Return [X, Y] of the center of cell containing provided text 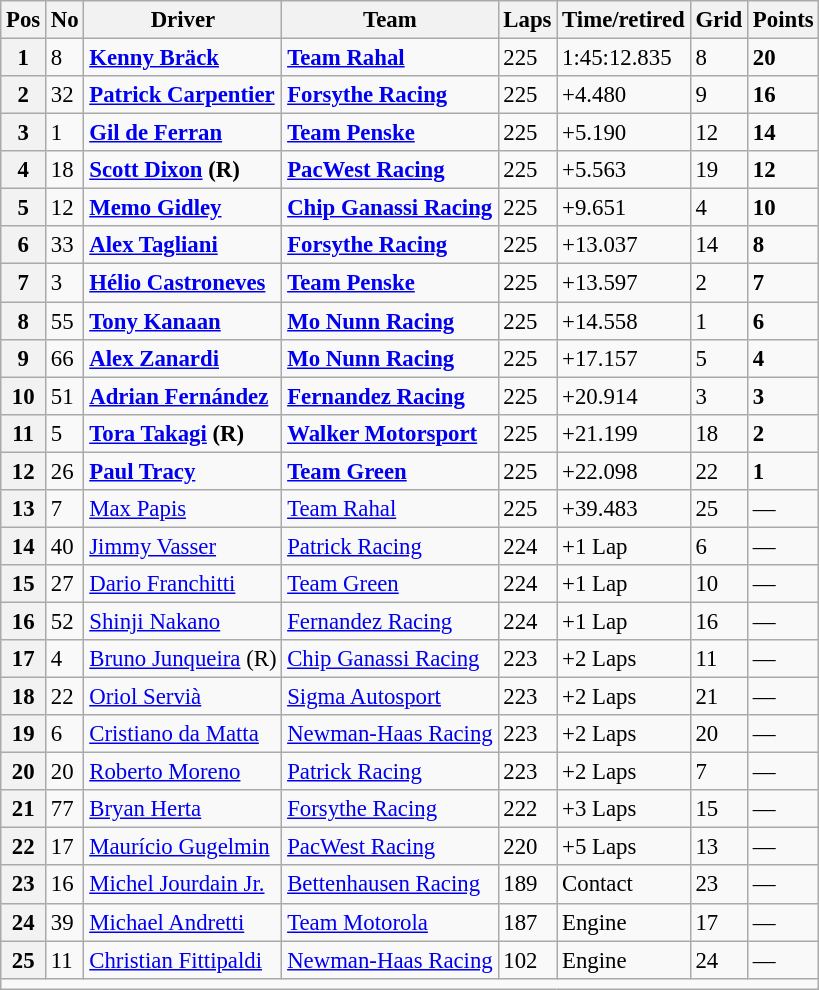
Gil de Ferran [183, 133]
Jimmy Vasser [183, 546]
187 [528, 922]
+14.558 [624, 321]
Walker Motorsport [390, 433]
+13.597 [624, 283]
Kenny Bräck [183, 58]
189 [528, 885]
Contact [624, 885]
Shinji Nakano [183, 621]
Pos [24, 20]
Paul Tracy [183, 471]
Team Motorola [390, 922]
33 [65, 245]
Oriol Servià [183, 697]
Bruno Junqueira (R) [183, 659]
1:45:12.835 [624, 58]
Michel Jourdain Jr. [183, 885]
Bryan Herta [183, 809]
Scott Dixon (R) [183, 170]
Team [390, 20]
Points [784, 20]
220 [528, 847]
Tony Kanaan [183, 321]
66 [65, 358]
Maurício Gugelmin [183, 847]
27 [65, 584]
+21.199 [624, 433]
+17.157 [624, 358]
39 [65, 922]
+4.480 [624, 95]
102 [528, 960]
26 [65, 471]
51 [65, 396]
Memo Gidley [183, 208]
32 [65, 95]
Hélio Castroneves [183, 283]
Roberto Moreno [183, 772]
77 [65, 809]
Max Papis [183, 509]
Patrick Carpentier [183, 95]
+5.190 [624, 133]
+22.098 [624, 471]
Grid [718, 20]
Christian Fittipaldi [183, 960]
Alex Tagliani [183, 245]
Cristiano da Matta [183, 734]
Tora Takagi (R) [183, 433]
Sigma Autosport [390, 697]
Alex Zanardi [183, 358]
55 [65, 321]
+5.563 [624, 170]
+5 Laps [624, 847]
Adrian Fernández [183, 396]
40 [65, 546]
+13.037 [624, 245]
52 [65, 621]
Bettenhausen Racing [390, 885]
Driver [183, 20]
+3 Laps [624, 809]
+9.651 [624, 208]
222 [528, 809]
+20.914 [624, 396]
Time/retired [624, 20]
Laps [528, 20]
Michael Andretti [183, 922]
No [65, 20]
Dario Franchitti [183, 584]
+39.483 [624, 509]
